Extract the (x, y) coordinate from the center of the cell holding the provided text.  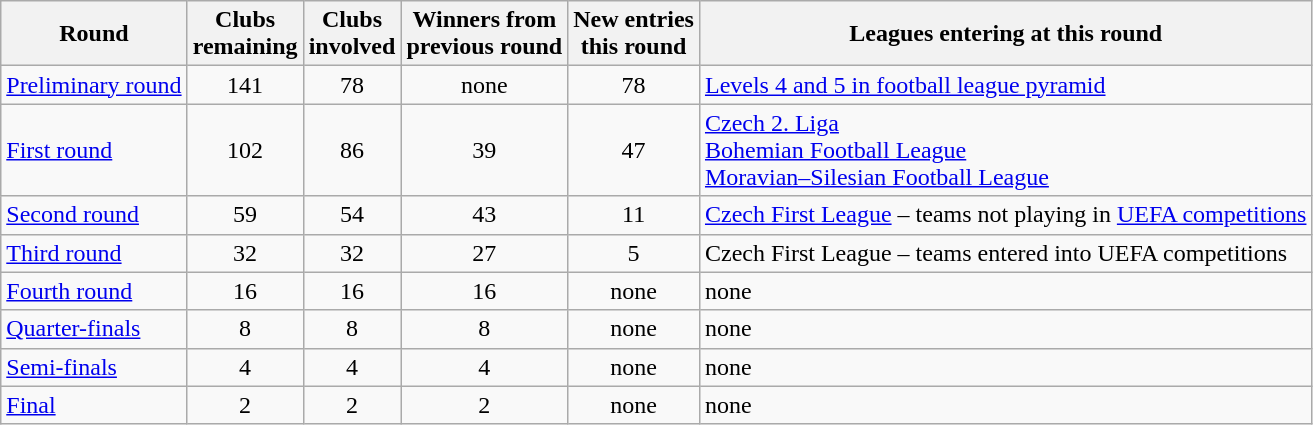
86 (352, 150)
59 (245, 215)
27 (484, 253)
11 (634, 215)
102 (245, 150)
First round (94, 150)
Preliminary round (94, 85)
141 (245, 85)
Levels 4 and 5 in football league pyramid (1006, 85)
Clubsinvolved (352, 34)
Second round (94, 215)
54 (352, 215)
Winners fromprevious round (484, 34)
47 (634, 150)
5 (634, 253)
Quarter-finals (94, 329)
Semi-finals (94, 367)
Czech First League – teams entered into UEFA competitions (1006, 253)
Round (94, 34)
43 (484, 215)
Czech First League – teams not playing in UEFA competitions (1006, 215)
Fourth round (94, 291)
Leagues entering at this round (1006, 34)
Czech 2. LigaBohemian Football LeagueMoravian–Silesian Football League (1006, 150)
New entriesthis round (634, 34)
Final (94, 405)
39 (484, 150)
Clubsremaining (245, 34)
Third round (94, 253)
